From the cell containing the given text, extract its center point as [X, Y] coordinate. 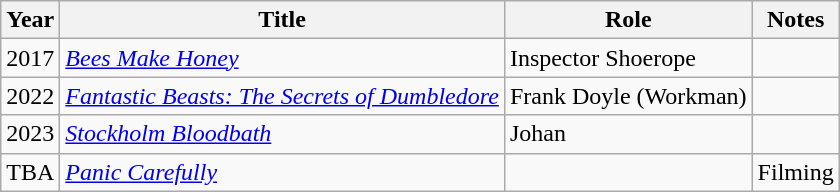
Inspector Shoerope [628, 58]
Frank Doyle (Workman) [628, 96]
TBA [30, 172]
Bees Make Honey [282, 58]
Year [30, 20]
2023 [30, 134]
Title [282, 20]
Stockholm Bloodbath [282, 134]
2022 [30, 96]
Role [628, 20]
Notes [796, 20]
Fantastic Beasts: The Secrets of Dumbledore [282, 96]
2017 [30, 58]
Johan [628, 134]
Panic Carefully [282, 172]
Filming [796, 172]
